Return the [X, Y] coordinate for the center point of the cell that contains the specified text.  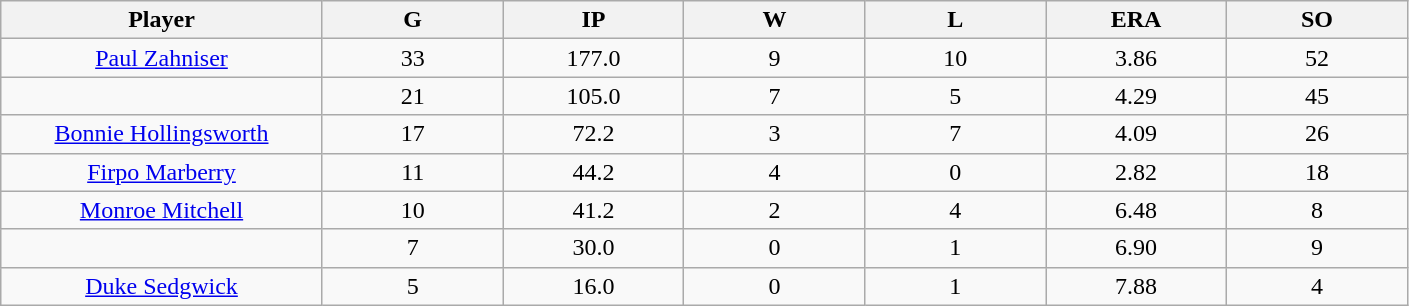
21 [412, 96]
L [956, 20]
18 [1316, 172]
72.2 [594, 134]
Bonnie Hollingsworth [162, 134]
SO [1316, 20]
3 [774, 134]
177.0 [594, 58]
26 [1316, 134]
IP [594, 20]
6.48 [1136, 210]
45 [1316, 96]
30.0 [594, 248]
W [774, 20]
Monroe Mitchell [162, 210]
Player [162, 20]
Firpo Marberry [162, 172]
17 [412, 134]
33 [412, 58]
7.88 [1136, 286]
6.90 [1136, 248]
8 [1316, 210]
Duke Sedgwick [162, 286]
2 [774, 210]
16.0 [594, 286]
41.2 [594, 210]
11 [412, 172]
4.29 [1136, 96]
44.2 [594, 172]
105.0 [594, 96]
4.09 [1136, 134]
G [412, 20]
2.82 [1136, 172]
52 [1316, 58]
ERA [1136, 20]
3.86 [1136, 58]
Paul Zahniser [162, 58]
